Determine the [X, Y] coordinate at the center of the cell enclosing the given text.  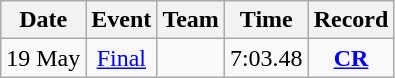
Event [122, 20]
Team [191, 20]
Time [266, 20]
19 May [44, 58]
Date [44, 20]
Final [122, 58]
7:03.48 [266, 58]
Record [351, 20]
CR [351, 58]
